Extract the (x, y) coordinate from the center of the cell holding the provided text.  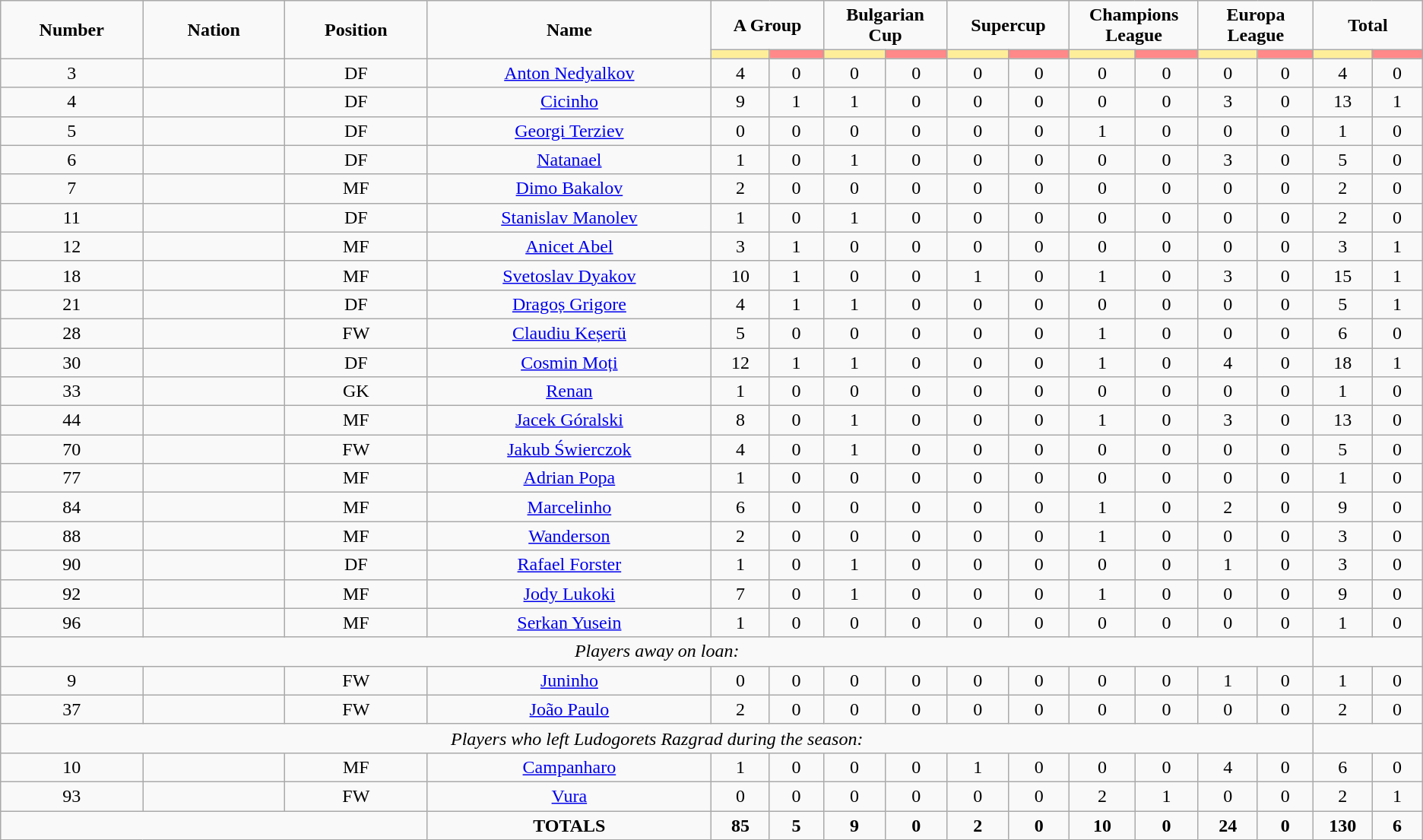
Rafael Forster (569, 565)
Vura (569, 796)
Jakub Świerczok (569, 449)
Natanael (569, 160)
Georgi Terziev (569, 131)
A Group (768, 26)
77 (71, 478)
130 (1342, 825)
João Paulo (569, 709)
93 (71, 796)
Players who left Ludogorets Razgrad during the season: (657, 738)
Anicet Abel (569, 246)
21 (71, 304)
TOTALS (569, 825)
Serkan Yusein (569, 623)
Dragoș Grigore (569, 304)
28 (71, 333)
Juninho (569, 680)
92 (71, 594)
Jody Lukoki (569, 594)
Number (71, 30)
70 (71, 449)
Adrian Popa (569, 478)
Svetoslav Dyakov (569, 275)
Marcelinho (569, 507)
Name (569, 30)
Players away on loan: (657, 651)
Claudiu Keșerü (569, 333)
Wanderson (569, 536)
Supercup (1008, 26)
Bulgarian Cup (885, 26)
Anton Nedyalkov (569, 73)
Europa League (1256, 26)
33 (71, 391)
30 (71, 363)
11 (71, 217)
Cicinho (569, 102)
Champions League (1134, 26)
Campanharo (569, 767)
24 (1228, 825)
Cosmin Moți (569, 363)
8 (740, 420)
84 (71, 507)
88 (71, 536)
Dimo Bakalov (569, 189)
Nation (214, 30)
Total (1368, 26)
GK (356, 391)
37 (71, 709)
Position (356, 30)
96 (71, 623)
Jacek Góralski (569, 420)
44 (71, 420)
85 (740, 825)
Renan (569, 391)
Stanislav Manolev (569, 217)
15 (1342, 275)
90 (71, 565)
